Extract the (X, Y) coordinate from the center of the cell holding the provided text.  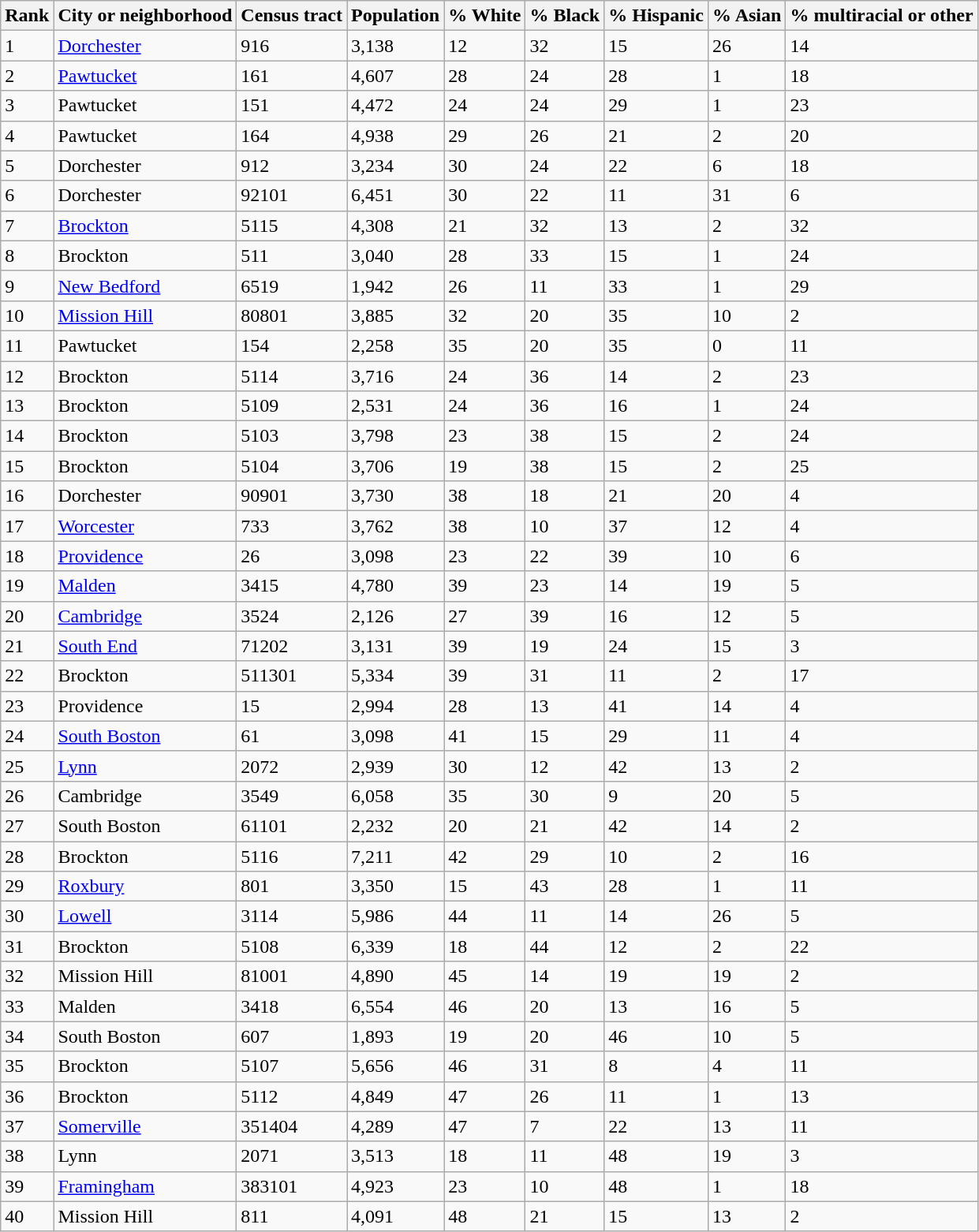
Census tract (292, 16)
6519 (292, 286)
3,040 (396, 256)
90901 (292, 496)
2,994 (396, 706)
4,780 (396, 586)
5108 (292, 946)
New Bedford (145, 286)
161 (292, 76)
4,849 (396, 1096)
5,334 (396, 676)
3,762 (396, 526)
5112 (292, 1096)
3415 (292, 586)
4,938 (396, 136)
3,706 (396, 466)
912 (292, 166)
% Hispanic (656, 16)
% Asian (746, 16)
5114 (292, 376)
5107 (292, 1066)
% multiracial or other (882, 16)
607 (292, 1036)
3418 (292, 1006)
801 (292, 887)
5103 (292, 436)
92101 (292, 196)
% Black (565, 16)
3,885 (396, 315)
3,138 (396, 46)
71202 (292, 646)
3,234 (396, 166)
4,923 (396, 1186)
811 (292, 1216)
3549 (292, 796)
Framingham (145, 1186)
383101 (292, 1186)
5116 (292, 856)
3,513 (396, 1156)
511301 (292, 676)
2072 (292, 766)
5,656 (396, 1066)
3,798 (396, 436)
5,986 (396, 917)
43 (565, 887)
3524 (292, 616)
Lowell (145, 917)
81001 (292, 976)
733 (292, 526)
4,607 (396, 76)
6,339 (396, 946)
Roxbury (145, 887)
4,472 (396, 106)
3114 (292, 917)
2071 (292, 1156)
4,091 (396, 1216)
3,730 (396, 496)
5104 (292, 466)
City or neighborhood (145, 16)
6,451 (396, 196)
5115 (292, 226)
151 (292, 106)
Rank (27, 16)
1,893 (396, 1036)
511 (292, 256)
4,289 (396, 1126)
2,126 (396, 616)
1,942 (396, 286)
7,211 (396, 856)
Somerville (145, 1126)
61101 (292, 826)
80801 (292, 315)
2,232 (396, 826)
South End (145, 646)
% White (484, 16)
5109 (292, 406)
6,554 (396, 1006)
164 (292, 136)
3,350 (396, 887)
40 (27, 1216)
Population (396, 16)
6,058 (396, 796)
2,258 (396, 345)
154 (292, 345)
2,531 (396, 406)
916 (292, 46)
4,890 (396, 976)
3,716 (396, 376)
34 (27, 1036)
61 (292, 736)
4,308 (396, 226)
0 (746, 345)
351404 (292, 1126)
Worcester (145, 526)
45 (484, 976)
3,131 (396, 646)
2,939 (396, 766)
